Find where the given text appears and provide that cell's center as [X, Y] coordinate. 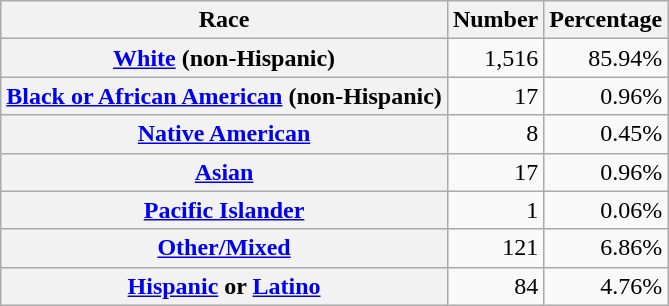
1 [495, 210]
84 [495, 286]
85.94% [606, 58]
0.45% [606, 134]
Pacific Islander [224, 210]
Number [495, 20]
1,516 [495, 58]
White (non-Hispanic) [224, 58]
Native American [224, 134]
Hispanic or Latino [224, 286]
Black or African American (non-Hispanic) [224, 96]
Asian [224, 172]
Percentage [606, 20]
8 [495, 134]
121 [495, 248]
6.86% [606, 248]
Other/Mixed [224, 248]
Race [224, 20]
0.06% [606, 210]
4.76% [606, 286]
